Return the (x, y) coordinate for the center point of the cell that contains the specified text.  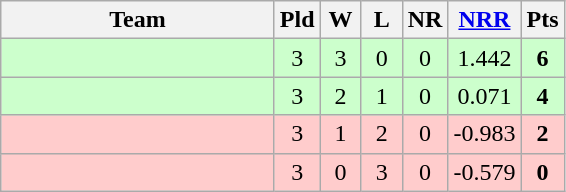
NRR (484, 20)
-0.579 (484, 172)
Pld (297, 20)
1.442 (484, 58)
W (340, 20)
-0.983 (484, 134)
Pts (542, 20)
L (382, 20)
NR (425, 20)
4 (542, 96)
Team (138, 20)
6 (542, 58)
0.071 (484, 96)
